Find where the given text appears and provide that cell's center as [X, Y] coordinate. 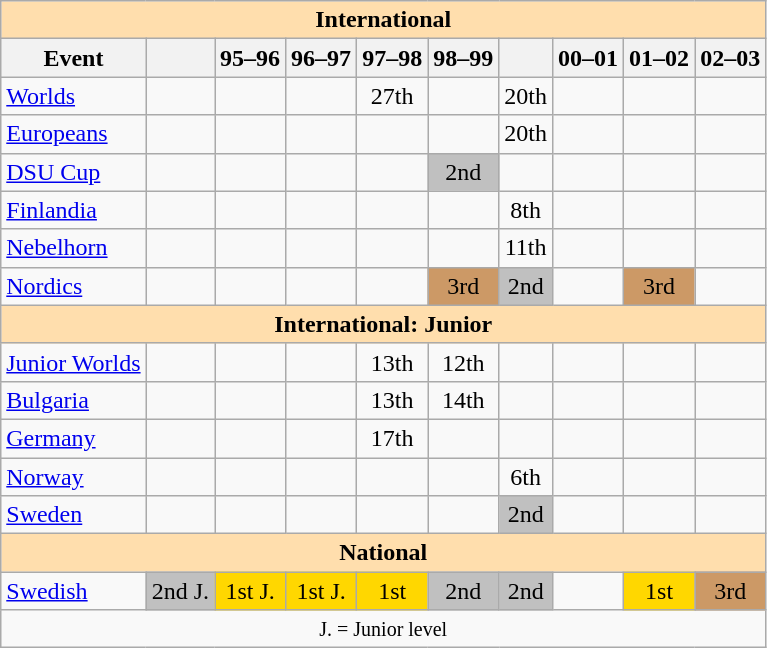
Bulgaria [74, 400]
Junior Worlds [74, 362]
8th [526, 210]
6th [526, 477]
11th [526, 248]
Germany [74, 438]
02–03 [730, 58]
12th [464, 362]
Event [74, 58]
Nebelhorn [74, 248]
17th [392, 438]
96–97 [322, 58]
14th [464, 400]
Nordics [74, 286]
98–99 [464, 58]
27th [392, 96]
International [384, 20]
International: Junior [384, 324]
Norway [74, 477]
Swedish [74, 591]
Finlandia [74, 210]
01–02 [660, 58]
95–96 [250, 58]
Sweden [74, 515]
2nd J. [180, 591]
DSU Cup [74, 172]
J. = Junior level [384, 629]
Worlds [74, 96]
00–01 [588, 58]
97–98 [392, 58]
National [384, 553]
Europeans [74, 134]
